Output the (X, Y) coordinate of the center of the cell containing the given text.  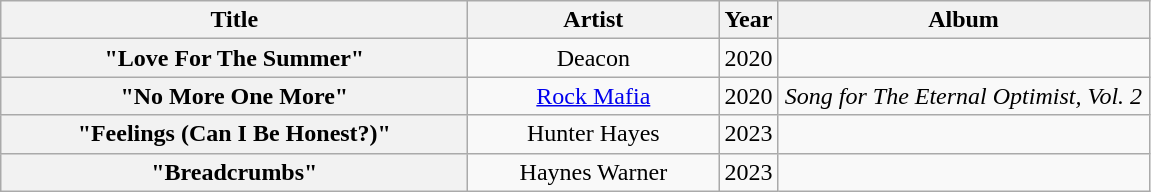
"Feelings (Can I Be Honest?)" (234, 134)
Artist (594, 20)
Title (234, 20)
"No More One More" (234, 96)
Deacon (594, 58)
"Love For The Summer" (234, 58)
Album (964, 20)
Rock Mafia (594, 96)
Haynes Warner (594, 172)
Year (748, 20)
Song for The Eternal Optimist, Vol. 2 (964, 96)
"Breadcrumbs" (234, 172)
Hunter Hayes (594, 134)
